Pinpoint the cell where the given text exists, returning its (x, y) midpoint coordinate. 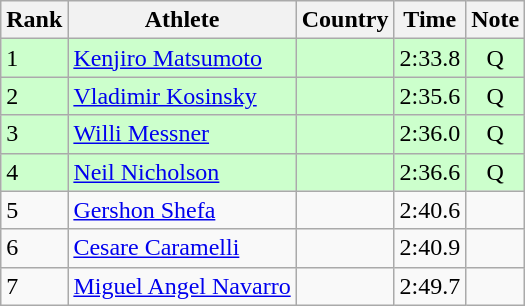
2:40.6 (430, 210)
Vladimir Kosinsky (182, 96)
Athlete (182, 20)
2:36.0 (430, 134)
Cesare Caramelli (182, 248)
4 (34, 172)
2:35.6 (430, 96)
Country (345, 20)
2 (34, 96)
Neil Nicholson (182, 172)
Gershon Shefa (182, 210)
Kenjiro Matsumoto (182, 58)
Miguel Angel Navarro (182, 286)
2:33.8 (430, 58)
3 (34, 134)
7 (34, 286)
5 (34, 210)
6 (34, 248)
Rank (34, 20)
2:36.6 (430, 172)
2:49.7 (430, 286)
Note (496, 20)
Willi Messner (182, 134)
1 (34, 58)
Time (430, 20)
2:40.9 (430, 248)
